From the cell containing the given text, extract its center point as [X, Y] coordinate. 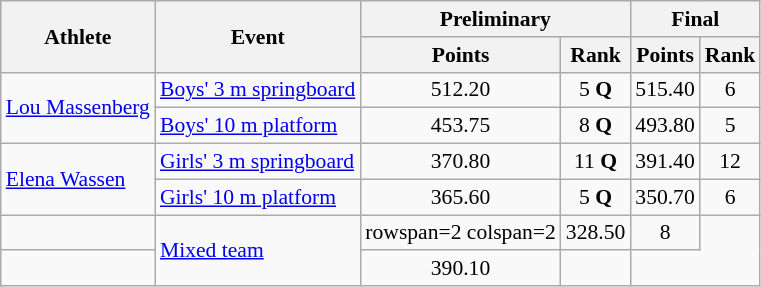
493.80 [664, 126]
365.60 [460, 197]
rowspan=2 colspan=2 [460, 233]
Event [258, 36]
370.80 [460, 162]
Mixed team [258, 250]
453.75 [460, 126]
Final [695, 19]
Girls' 10 m platform [258, 197]
390.10 [460, 269]
350.70 [664, 197]
328.50 [596, 233]
391.40 [664, 162]
8 Q [596, 126]
Girls' 3 m springboard [258, 162]
Athlete [78, 36]
512.20 [460, 90]
Boys' 3 m springboard [258, 90]
Elena Wassen [78, 180]
Lou Massenberg [78, 108]
515.40 [664, 90]
8 [664, 233]
Preliminary [495, 19]
12 [730, 162]
11 Q [596, 162]
5 [730, 126]
Boys' 10 m platform [258, 126]
